Locate the cell with the specified text and output its [X, Y] center coordinate. 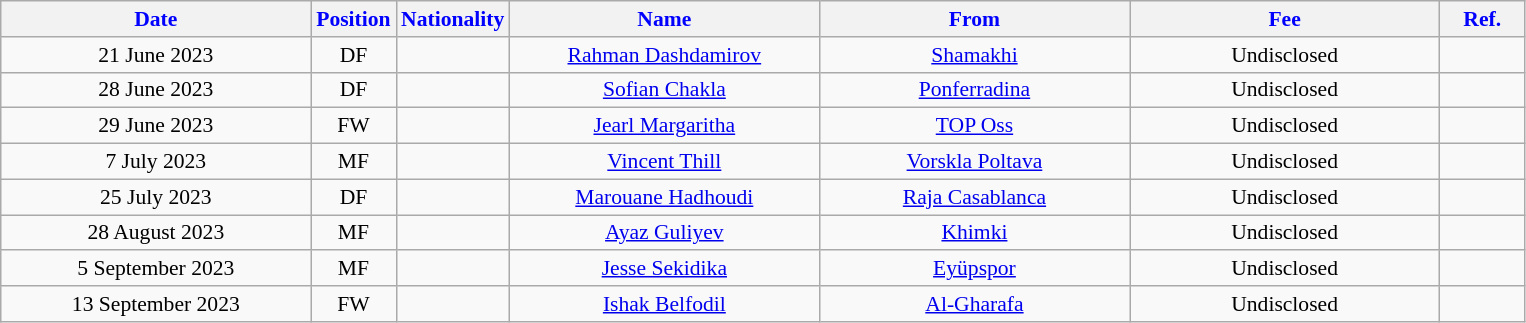
Position [354, 19]
5 September 2023 [156, 269]
Ishak Belfodil [664, 304]
Vincent Thill [664, 162]
Fee [1285, 19]
7 July 2023 [156, 162]
Khimki [974, 233]
28 August 2023 [156, 233]
Ref. [1482, 19]
29 June 2023 [156, 126]
Marouane Hadhoudi [664, 197]
From [974, 19]
13 September 2023 [156, 304]
Ayaz Guliyev [664, 233]
25 July 2023 [156, 197]
Vorskla Poltava [974, 162]
Al-Gharafa [974, 304]
Sofian Chakla [664, 90]
Jearl Margaritha [664, 126]
Jesse Sekidika [664, 269]
Raja Casablanca [974, 197]
Shamakhi [974, 55]
Nationality [452, 19]
28 June 2023 [156, 90]
TOP Oss [974, 126]
Date [156, 19]
21 June 2023 [156, 55]
Name [664, 19]
Rahman Dashdamirov [664, 55]
Eyüpspor [974, 269]
Ponferradina [974, 90]
